Detect which cell encompasses the target text, then output its (X, Y) center coordinate. 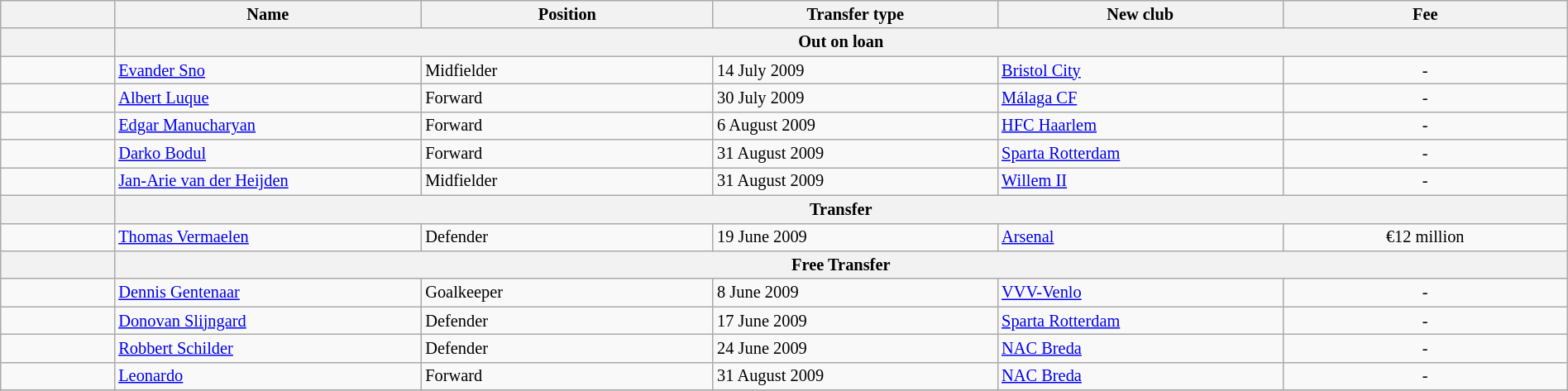
Arsenal (1140, 237)
Fee (1425, 14)
Donovan Slijngard (268, 321)
30 July 2009 (855, 98)
24 June 2009 (855, 348)
Dennis Gentenaar (268, 293)
Willem II (1140, 181)
Bristol City (1140, 70)
Position (567, 14)
Evander Sno (268, 70)
19 June 2009 (855, 237)
Jan-Arie van der Heijden (268, 181)
Free Transfer (840, 265)
17 June 2009 (855, 321)
Málaga CF (1140, 98)
Out on loan (840, 42)
Albert Luque (268, 98)
Thomas Vermaelen (268, 237)
Transfer (840, 209)
Darko Bodul (268, 154)
8 June 2009 (855, 293)
Name (268, 14)
New club (1140, 14)
6 August 2009 (855, 126)
14 July 2009 (855, 70)
Leonardo (268, 376)
HFC Haarlem (1140, 126)
Edgar Manucharyan (268, 126)
Robbert Schilder (268, 348)
€12 million (1425, 237)
Transfer type (855, 14)
Goalkeeper (567, 293)
VVV-Venlo (1140, 293)
